Find where the given text appears and provide that cell's center as (x, y) coordinate. 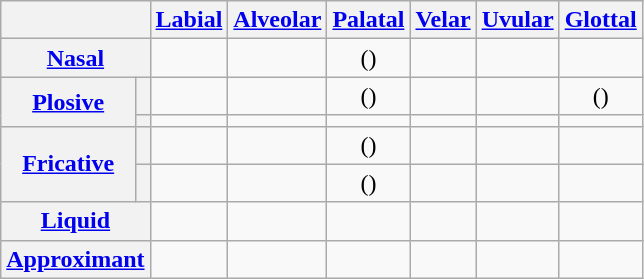
Alveolar (278, 20)
Plosive (68, 102)
Nasal (76, 58)
Glottal (600, 20)
Liquid (76, 221)
Velar (443, 20)
Approximant (76, 259)
Uvular (518, 20)
Fricative (68, 164)
Palatal (368, 20)
Labial (189, 20)
